Locate the cell with the specified text and output its [x, y] center coordinate. 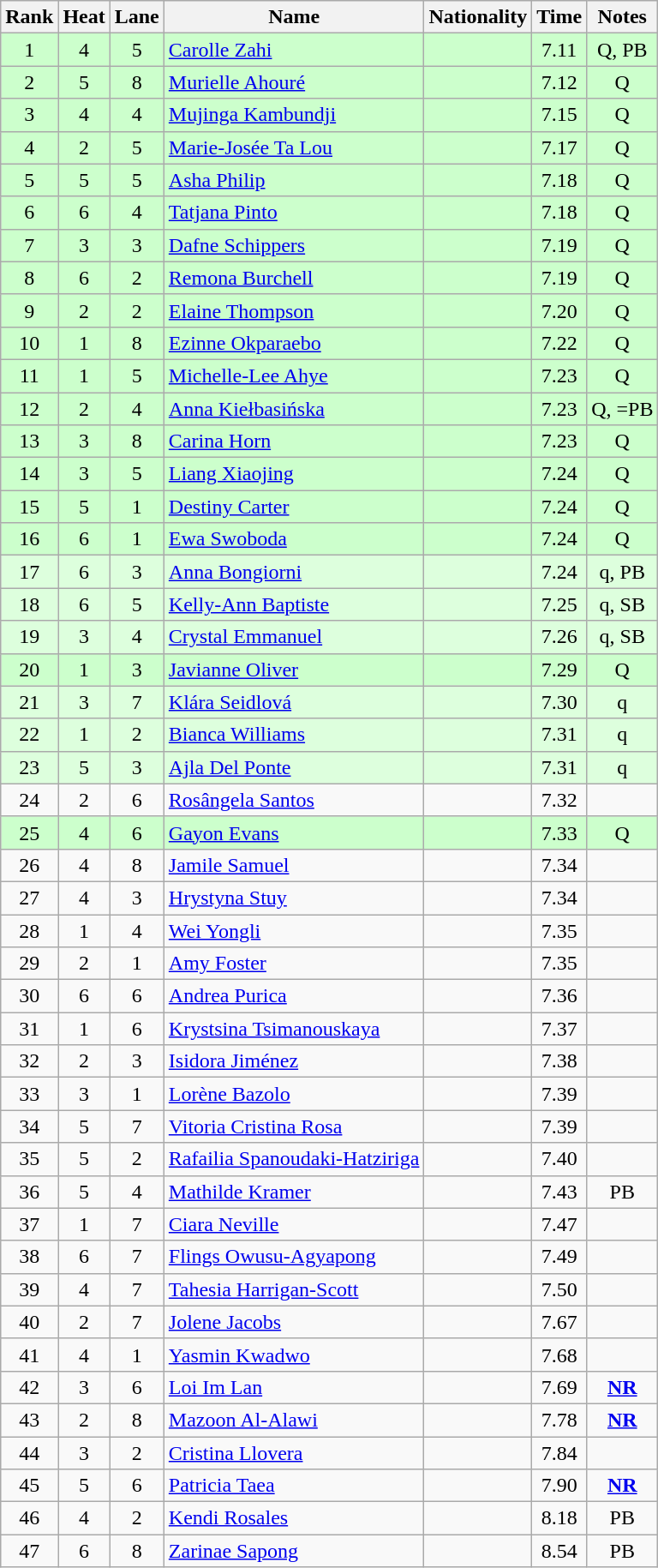
8.18 [559, 1518]
7.38 [559, 1061]
Javianne Oliver [294, 670]
Jamile Samuel [294, 865]
14 [29, 474]
32 [29, 1061]
47 [29, 1551]
12 [29, 409]
Dafne Schippers [294, 245]
Elaine Thompson [294, 310]
Zarinae Sapong [294, 1551]
27 [29, 898]
24 [29, 800]
30 [29, 996]
7.40 [559, 1159]
7.33 [559, 832]
q, PB [622, 572]
7.36 [559, 996]
23 [29, 767]
7.49 [559, 1257]
7.43 [559, 1192]
43 [29, 1420]
46 [29, 1518]
36 [29, 1192]
Andrea Purica [294, 996]
Carina Horn [294, 442]
7.15 [559, 115]
19 [29, 637]
Notes [622, 17]
7.47 [559, 1224]
7.78 [559, 1420]
Isidora Jiménez [294, 1061]
Bianca Williams [294, 735]
35 [29, 1159]
Q, PB [622, 50]
7.90 [559, 1486]
Kendi Rosales [294, 1518]
Patricia Taea [294, 1486]
38 [29, 1257]
17 [29, 572]
Anna Kiełbasińska [294, 409]
Time [559, 17]
21 [29, 702]
7.68 [559, 1355]
Klára Seidlová [294, 702]
28 [29, 930]
Remona Burchell [294, 278]
Ciara Neville [294, 1224]
Mathilde Kramer [294, 1192]
18 [29, 604]
Lorène Bazolo [294, 1094]
7.20 [559, 310]
22 [29, 735]
Name [294, 17]
10 [29, 343]
7.32 [559, 800]
Q, =PB [622, 409]
7.30 [559, 702]
Mazoon Al-Alawi [294, 1420]
Liang Xiaojing [294, 474]
Rafailia Spanoudaki-Hatziriga [294, 1159]
Tatjana Pinto [294, 213]
29 [29, 964]
13 [29, 442]
Heat [84, 17]
7.12 [559, 82]
Kelly-Ann Baptiste [294, 604]
Rosângela Santos [294, 800]
7.67 [559, 1322]
Lane [137, 17]
Cristina Llovera [294, 1453]
8.54 [559, 1551]
9 [29, 310]
44 [29, 1453]
Mujinga Kambundji [294, 115]
7.50 [559, 1289]
Flings Owusu-Agyapong [294, 1257]
Nationality [478, 17]
Asha Philip [294, 180]
Murielle Ahouré [294, 82]
Hrystyna Stuy [294, 898]
Vitoria Cristina Rosa [294, 1126]
26 [29, 865]
31 [29, 1029]
Tahesia Harrigan-Scott [294, 1289]
41 [29, 1355]
7.11 [559, 50]
16 [29, 539]
34 [29, 1126]
7.22 [559, 343]
7.84 [559, 1453]
42 [29, 1387]
7.17 [559, 147]
Yasmin Kwadwo [294, 1355]
7.37 [559, 1029]
7.29 [559, 670]
Anna Bongiorni [294, 572]
45 [29, 1486]
Carolle Zahi [294, 50]
Gayon Evans [294, 832]
Rank [29, 17]
Ewa Swoboda [294, 539]
Michelle-Lee Ahye [294, 375]
Krystsina Tsimanouskaya [294, 1029]
Amy Foster [294, 964]
11 [29, 375]
7.69 [559, 1387]
Ajla Del Ponte [294, 767]
33 [29, 1094]
Destiny Carter [294, 507]
7.26 [559, 637]
20 [29, 670]
39 [29, 1289]
Crystal Emmanuel [294, 637]
15 [29, 507]
Wei Yongli [294, 930]
Loi Im Lan [294, 1387]
37 [29, 1224]
7.25 [559, 604]
25 [29, 832]
40 [29, 1322]
Ezinne Okparaebo [294, 343]
Marie-Josée Ta Lou [294, 147]
Jolene Jacobs [294, 1322]
